Capture the cell that displays the provided text and extract its (x, y) central coordinate. 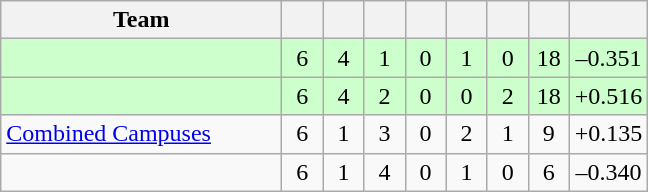
+0.135 (608, 134)
+0.516 (608, 96)
Team (142, 20)
Combined Campuses (142, 134)
9 (548, 134)
–0.351 (608, 58)
–0.340 (608, 172)
3 (384, 134)
